Extract the (X, Y) coordinate from the center of the cell holding the provided text.  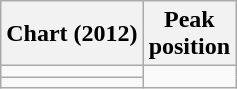
Peakposition (189, 34)
Chart (2012) (72, 34)
